For the text-containing cell, return its midpoint in [X, Y] coordinate format. 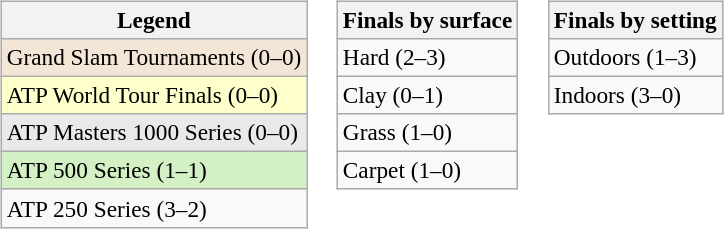
ATP 250 Series (3–2) [154, 208]
Clay (0–1) [427, 95]
Hard (2–3) [427, 57]
Carpet (1–0) [427, 171]
Grass (1–0) [427, 133]
Finals by setting [635, 20]
Indoors (3–0) [635, 95]
Grand Slam Tournaments (0–0) [154, 57]
Finals by surface [427, 20]
ATP 500 Series (1–1) [154, 171]
ATP World Tour Finals (0–0) [154, 95]
ATP Masters 1000 Series (0–0) [154, 133]
Legend [154, 20]
Outdoors (1–3) [635, 57]
